Output the [x, y] coordinate of the center of the cell containing the given text.  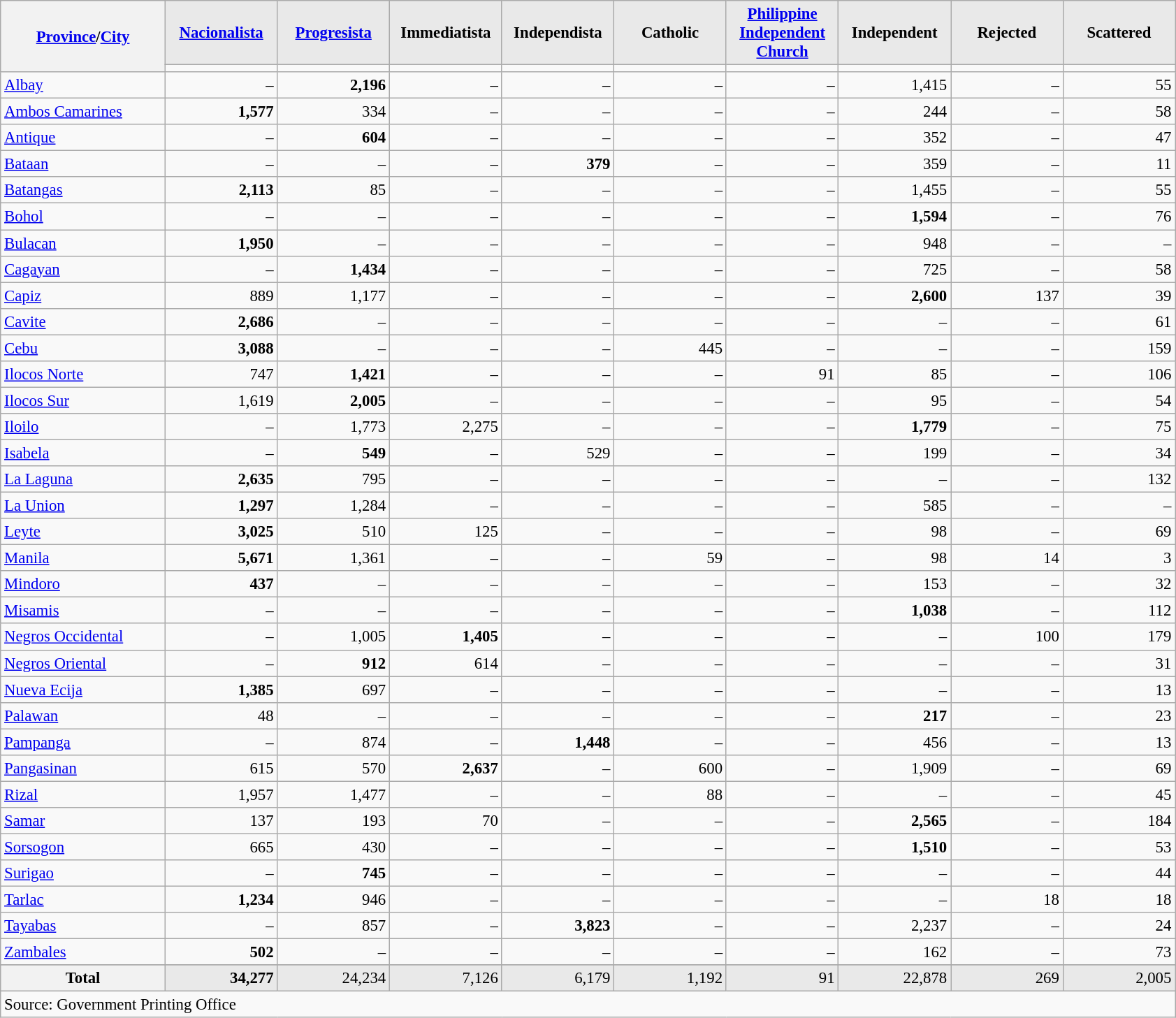
Pangasinan [83, 769]
1,477 [334, 794]
1,361 [334, 558]
614 [446, 663]
Pampanga [83, 742]
1,177 [334, 296]
76 [1119, 217]
Manila [83, 558]
Tayabas [83, 926]
Ilocos Norte [83, 375]
Bohol [83, 217]
6,179 [558, 978]
502 [221, 952]
14 [1006, 558]
604 [334, 138]
11 [1119, 164]
1,957 [221, 794]
1,192 [671, 978]
857 [334, 926]
Negros Occidental [83, 637]
217 [894, 715]
39 [1119, 296]
1,405 [446, 637]
3,823 [558, 926]
745 [334, 873]
570 [334, 769]
70 [446, 821]
199 [894, 453]
159 [1119, 348]
179 [1119, 637]
1,297 [221, 506]
7,126 [446, 978]
73 [1119, 952]
2,196 [334, 85]
Immediatista [446, 33]
Isabela [83, 453]
244 [894, 112]
Ilocos Sur [83, 400]
Total [83, 978]
Sorsogon [83, 847]
2,565 [894, 821]
3,025 [221, 532]
1,234 [221, 900]
2,600 [894, 296]
912 [334, 663]
1,455 [894, 191]
112 [1119, 611]
Catholic [671, 33]
795 [334, 479]
Zambales [83, 952]
Cavite [83, 321]
54 [1119, 400]
1,577 [221, 112]
3,088 [221, 348]
Progresista [334, 33]
Province/City [83, 36]
48 [221, 715]
Mindoro [83, 584]
Iloilo [83, 427]
32 [1119, 584]
88 [671, 794]
1,594 [894, 217]
Nacionalista [221, 33]
Cebu [83, 348]
Antique [83, 138]
456 [894, 742]
889 [221, 296]
Independista [558, 33]
Capiz [83, 296]
Cagayan [83, 269]
184 [1119, 821]
585 [894, 506]
Rejected [1006, 33]
Rizal [83, 794]
22,878 [894, 978]
529 [558, 453]
59 [671, 558]
Misamis [83, 611]
Leyte [83, 532]
23 [1119, 715]
615 [221, 769]
100 [1006, 637]
510 [334, 532]
2,686 [221, 321]
Nueva Ecija [83, 690]
1,950 [221, 243]
1,434 [334, 269]
697 [334, 690]
Tarlac [83, 900]
95 [894, 400]
La Laguna [83, 479]
2,275 [446, 427]
106 [1119, 375]
Samar [83, 821]
153 [894, 584]
31 [1119, 663]
132 [1119, 479]
334 [334, 112]
946 [334, 900]
Scattered [1119, 33]
269 [1006, 978]
1,415 [894, 85]
352 [894, 138]
Bulacan [83, 243]
874 [334, 742]
45 [1119, 794]
34,277 [221, 978]
125 [446, 532]
Batangas [83, 191]
1,284 [334, 506]
La Union [83, 506]
600 [671, 769]
359 [894, 164]
445 [671, 348]
549 [334, 453]
725 [894, 269]
Bataan [83, 164]
75 [1119, 427]
665 [221, 847]
Negros Oriental [83, 663]
747 [221, 375]
61 [1119, 321]
5,671 [221, 558]
2,637 [446, 769]
162 [894, 952]
53 [1119, 847]
Independent [894, 33]
2,635 [221, 479]
24 [1119, 926]
379 [558, 164]
1,385 [221, 690]
1,779 [894, 427]
193 [334, 821]
437 [221, 584]
Surigao [83, 873]
1,421 [334, 375]
47 [1119, 138]
1,448 [558, 742]
24,234 [334, 978]
1,773 [334, 427]
1,038 [894, 611]
Source: Government Printing Office [588, 1005]
44 [1119, 873]
1,619 [221, 400]
1,909 [894, 769]
1,005 [334, 637]
2,237 [894, 926]
Philippine Independent Church [783, 33]
Ambos Camarines [83, 112]
2,113 [221, 191]
34 [1119, 453]
3 [1119, 558]
430 [334, 847]
Albay [83, 85]
1,510 [894, 847]
Palawan [83, 715]
948 [894, 243]
